Scan for the cell matching the given text and deliver its [X, Y] coordinate at center. 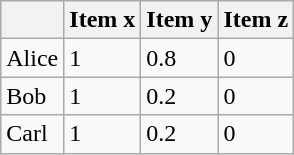
Item x [102, 20]
Item z [256, 20]
Alice [32, 58]
Bob [32, 96]
Carl [32, 134]
Item y [180, 20]
0.8 [180, 58]
